Search for the cell housing the specified text and yield its [x, y] center coordinate. 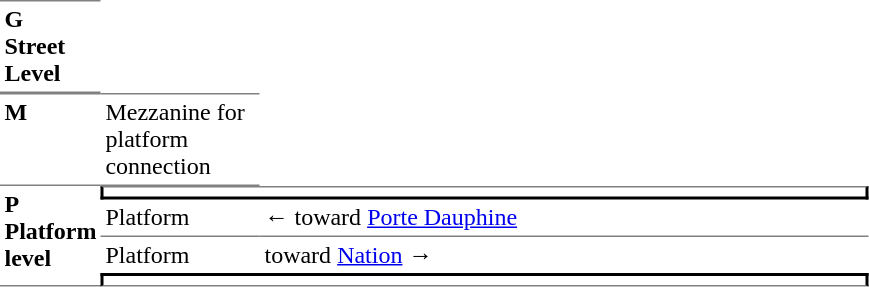
← toward Porte Dauphine [564, 219]
GStreet Level [50, 46]
toward Nation → [564, 255]
Mezzanine for platform connection [180, 140]
PPlatform level [50, 236]
M [50, 140]
